Return (x, y) of the center of cell containing provided text 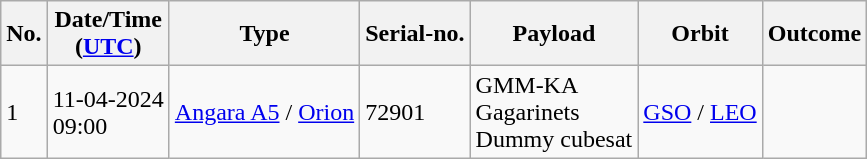
Outcome (814, 34)
GSO / LEO (700, 112)
Serial-no. (415, 34)
Date/Time(UTC) (108, 34)
11-04-202409:00 (108, 112)
GMM-KAGagarinetsDummy cubesat (554, 112)
Orbit (700, 34)
No. (24, 34)
Payload (554, 34)
1 (24, 112)
Angara A5 / Orion (264, 112)
Type (264, 34)
72901 (415, 112)
